Provide the (x, y) coordinate of the cell's center where the given text is located.  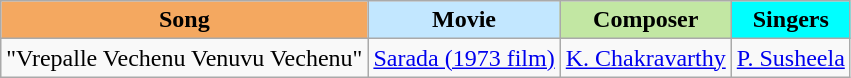
Sarada (1973 film) (464, 58)
Movie (464, 20)
Singers (790, 20)
Composer (646, 20)
K. Chakravarthy (646, 58)
"Vrepalle Vechenu Venuvu Vechenu" (184, 58)
P. Susheela (790, 58)
Song (184, 20)
